Return [x, y] of the center of cell containing provided text 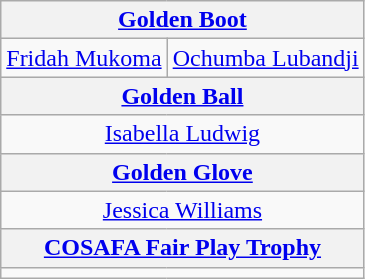
Ochumba Lubandji [266, 58]
COSAFA Fair Play Trophy [182, 248]
Golden Boot [182, 20]
Fridah Mukoma [84, 58]
Jessica Williams [182, 210]
Isabella Ludwig [182, 134]
Golden Glove [182, 172]
Golden Ball [182, 96]
